Detect which cell encompasses the target text, then output its [x, y] center coordinate. 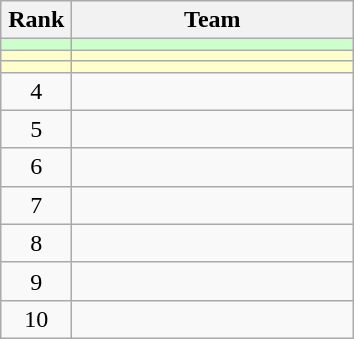
6 [36, 167]
10 [36, 319]
4 [36, 91]
7 [36, 205]
5 [36, 129]
Rank [36, 20]
8 [36, 243]
Team [212, 20]
9 [36, 281]
